For the text-containing cell, return its midpoint in [x, y] coordinate format. 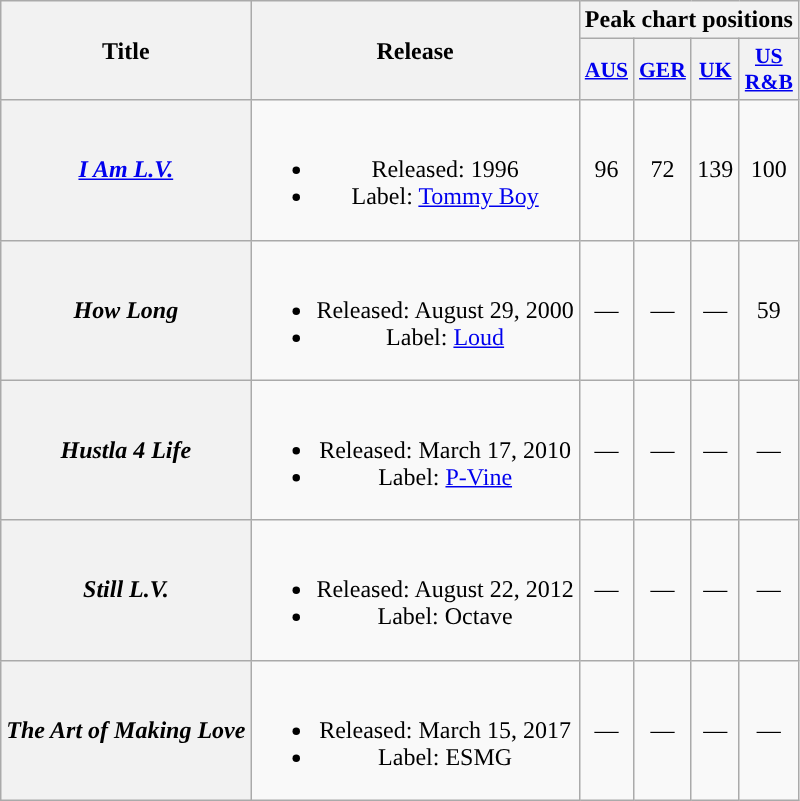
Hustla 4 Life [126, 450]
72 [663, 170]
59 [768, 310]
139 [715, 170]
100 [768, 170]
Still L.V. [126, 590]
GER [663, 70]
AUS [606, 70]
Peak chart positions [688, 20]
Released: March 15, 2017Label: ESMG [415, 730]
Release [415, 50]
How Long [126, 310]
The Art of Making Love [126, 730]
Released: 1996Label: Tommy Boy [415, 170]
Released: August 29, 2000Label: Loud [415, 310]
USR&B [768, 70]
I Am L.V. [126, 170]
96 [606, 170]
Title [126, 50]
UK [715, 70]
Released: March 17, 2010Label: P-Vine [415, 450]
Released: August 22, 2012Label: Octave [415, 590]
